For the text-containing cell, return its midpoint in (x, y) coordinate format. 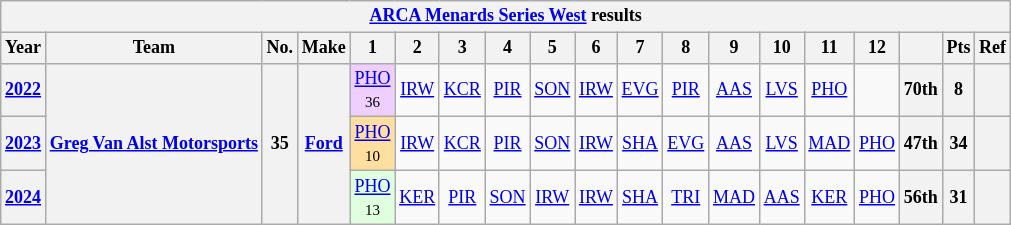
56th (920, 197)
Ref (993, 48)
Pts (958, 48)
1 (372, 48)
10 (782, 48)
6 (596, 48)
Ford (324, 144)
Greg Van Alst Motorsports (154, 144)
2 (418, 48)
2022 (24, 90)
3 (462, 48)
7 (640, 48)
PHO36 (372, 90)
ARCA Menards Series West results (506, 16)
5 (552, 48)
34 (958, 144)
PHO10 (372, 144)
2024 (24, 197)
4 (508, 48)
70th (920, 90)
47th (920, 144)
12 (878, 48)
Team (154, 48)
31 (958, 197)
2023 (24, 144)
No. (280, 48)
11 (830, 48)
Year (24, 48)
35 (280, 144)
TRI (686, 197)
Make (324, 48)
9 (734, 48)
PHO13 (372, 197)
